Determine the [x, y] coordinate at the center of the cell enclosing the given text.  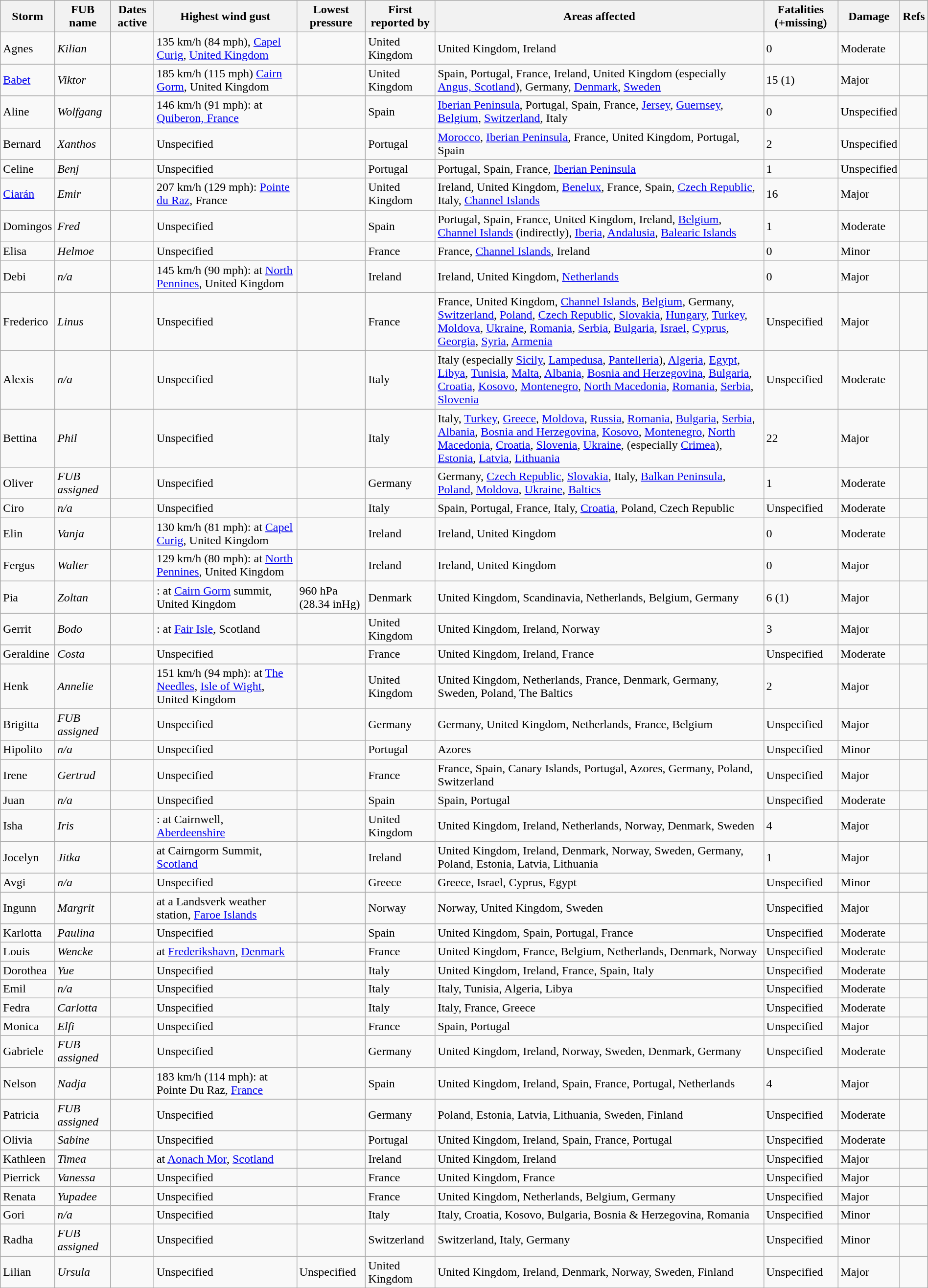
Ciro [27, 508]
960 hPa(28.34 inHg) [331, 597]
Wencke [83, 952]
FUB name [83, 17]
Olivia [27, 1140]
Spain, Portugal, France, Italy, Croatia, Poland, Czech Republic [599, 508]
Ingunn [27, 907]
Hipolito [27, 750]
146 km/h (91 mph): at Quiberon, France [225, 112]
Poland, Estonia, Latvia, Lithuania, Sweden, Finland [599, 1115]
United Kingdom, Ireland, Netherlands, Norway, Denmark, Sweden [599, 825]
Emil [27, 989]
Elisa [27, 251]
Aline [27, 112]
Jitka [83, 857]
Zoltan [83, 597]
Iris [83, 825]
United Kingdom, Ireland, Spain, France, Portugal, Netherlands [599, 1083]
United Kingdom, Netherlands, France, Denmark, Germany, Sweden, Poland, The Baltics [599, 686]
Henk [27, 686]
: at Cairn Gorm summit, United Kingdom [225, 597]
Refs [914, 17]
Highest wind gust [225, 17]
Elfi [83, 1026]
145 km/h (90 mph): at North Pennines, United Kingdom [225, 276]
22 [801, 438]
Jocelyn [27, 857]
207 km/h (129 mph): Pointe du Raz, France [225, 194]
Sabine [83, 1140]
Italy, Croatia, Kosovo, Bulgaria, Bosnia & Herzegovina, Romania [599, 1215]
Phil [83, 438]
Wolfgang [83, 112]
United Kingdom, Ireland, Denmark, Norway, Sweden, Germany, Poland, Estonia, Latvia, Lithuania [599, 857]
Oliver [27, 483]
Germany, Czech Republic, Slovakia, Italy, Balkan Peninsula, Poland, Moldova, Ukraine, Baltics [599, 483]
Norway, United Kingdom, Sweden [599, 907]
Italy, France, Greece [599, 1008]
Viktor [83, 80]
Timea [83, 1159]
Gori [27, 1215]
Xanthos [83, 144]
Italy, Tunisia, Algeria, Libya [599, 989]
15 (1) [801, 80]
at Aonach Mor, Scotland [225, 1159]
United Kingdom, France, Belgium, Netherlands, Denmark, Norway [599, 952]
Babet [27, 80]
Vanja [83, 533]
Morocco, Iberian Peninsula, France, United Kingdom, Portugal, Spain [599, 144]
Bernard [27, 144]
: at Cairnwell, Aberdeenshire [225, 825]
Avgi [27, 882]
129 km/h (80 mph): at North Pennines, United Kingdom [225, 566]
Emir [83, 194]
Areas affected [599, 17]
United Kingdom, Ireland, Denmark, Norway, Sweden, Finland [599, 1271]
Louis [27, 952]
Celine [27, 169]
Geraldine [27, 654]
Elin [27, 533]
Lowest pressure [331, 17]
Benj [83, 169]
Pia [27, 597]
151 km/h (94 mph): at The Needles, Isle of Wight, United Kingdom [225, 686]
Karlotta [27, 933]
Yupadee [83, 1196]
Ireland, United Kingdom, Benelux, France, Spain, Czech Republic, Italy, Channel Islands [599, 194]
Isha [27, 825]
United Kingdom, France [599, 1177]
16 [801, 194]
Azores [599, 750]
Brigitta [27, 724]
Switzerland [400, 1240]
Linus [83, 321]
185 km/h (115 mph) Cairn Gorm, United Kingdom [225, 80]
Costa [83, 654]
United Kingdom, Netherlands, Belgium, Germany [599, 1196]
Damage [869, 17]
United Kingdom, Spain, Portugal, France [599, 933]
at a Landsverk weather station, Faroe Islands [225, 907]
Domingos [27, 226]
Denmark [400, 597]
United Kingdom, Scandinavia, Netherlands, Belgium, Germany [599, 597]
United Kingdom, Ireland, Norway [599, 629]
Portugal, Spain, France, Iberian Peninsula [599, 169]
at Cairngorm Summit, Scotland [225, 857]
Iberian Peninsula, Portugal, Spain, France, Jersey, Guernsey, Belgium, Switzerland, Italy [599, 112]
France, Channel Islands, Ireland [599, 251]
6 (1) [801, 597]
at Frederikshavn, Denmark [225, 952]
First reported by [400, 17]
Greece, Israel, Cyprus, Egypt [599, 882]
United Kingdom, Ireland, France, Spain, Italy [599, 970]
Dorothea [27, 970]
Gerrit [27, 629]
Ciarán [27, 194]
Spain, Portugal, France, Ireland, United Kingdom (especially Angus, Scotland), Germany, Denmark, Sweden [599, 80]
Greece [400, 882]
Storm [27, 17]
Yue [83, 970]
Gabriele [27, 1051]
Bodo [83, 629]
Alexis [27, 380]
United Kingdom, Ireland, Norway, Sweden, Denmark, Germany [599, 1051]
Fatalities (+missing) [801, 17]
Fergus [27, 566]
Dates active [132, 17]
Walter [83, 566]
Renata [27, 1196]
Switzerland, Italy, Germany [599, 1240]
Norway [400, 907]
Pierrick [27, 1177]
Bettina [27, 438]
Lilian [27, 1271]
France, Spain, Canary Islands, Portugal, Azores, Germany, Poland, Switzerland [599, 775]
Monica [27, 1026]
135 km/h (84 mph), Capel Curig, United Kingdom [225, 48]
Annelie [83, 686]
Vanessa [83, 1177]
Ursula [83, 1271]
Germany, United Kingdom, Netherlands, France, Belgium [599, 724]
Agnes [27, 48]
Nadja [83, 1083]
Carlotta [83, 1008]
Ireland, United Kingdom, Netherlands [599, 276]
United Kingdom, Ireland, Spain, France, Portugal [599, 1140]
: at Fair Isle, Scotland [225, 629]
Juan [27, 800]
United Kingdom, Ireland, France [599, 654]
Gertrud [83, 775]
Portugal, Spain, France, United Kingdom, Ireland, Belgium, Channel Islands (indirectly), Iberia, Andalusia, Balearic Islands [599, 226]
Irene [27, 775]
Kathleen [27, 1159]
3 [801, 629]
Paulina [83, 933]
Nelson [27, 1083]
Margrit [83, 907]
Fred [83, 226]
Patricia [27, 1115]
183 km/h (114 mph): at Pointe Du Raz, France [225, 1083]
Debi [27, 276]
Fedra [27, 1008]
Helmoe [83, 251]
Kilian [83, 48]
Radha [27, 1240]
Frederico [27, 321]
130 km/h (81 mph): at Capel Curig, United Kingdom [225, 533]
